Find where the given text appears and provide that cell's center as [x, y] coordinate. 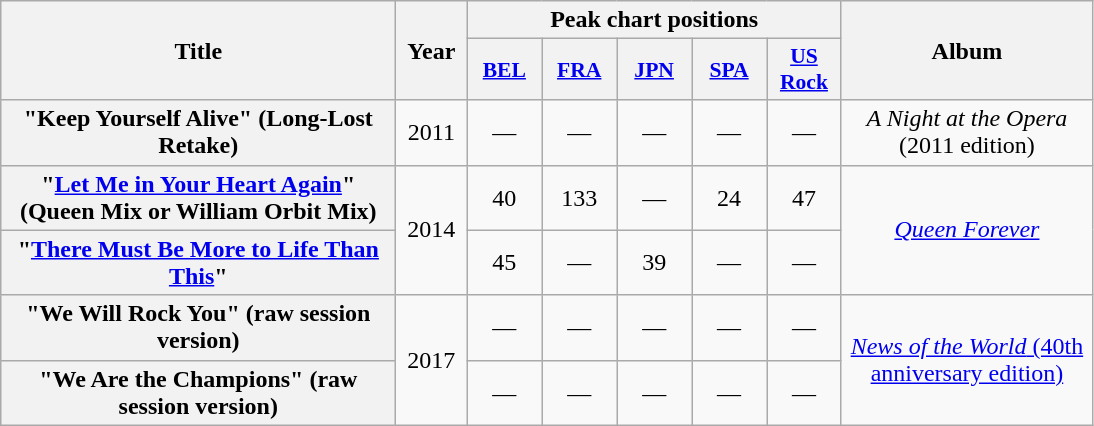
45 [504, 262]
A Night at the Opera (2011 edition) [966, 132]
"We Are the Champions" (raw session version) [198, 392]
News of the World (40th anniversary edition) [966, 360]
133 [580, 198]
JPN [654, 70]
40 [504, 198]
"Let Me in Your Heart Again" (Queen Mix or William Orbit Mix) [198, 198]
Queen Forever [966, 230]
24 [730, 198]
"Keep Yourself Alive" (Long-Lost Retake) [198, 132]
"We Will Rock You" (raw session version) [198, 328]
USRock [804, 70]
39 [654, 262]
FRA [580, 70]
2011 [432, 132]
Peak chart positions [654, 20]
2014 [432, 230]
Title [198, 50]
Year [432, 50]
BEL [504, 70]
Album [966, 50]
47 [804, 198]
"There Must Be More to Life Than This" [198, 262]
2017 [432, 360]
SPA [730, 70]
